Provide the [x, y] coordinate of the cell's center where the given text is located.  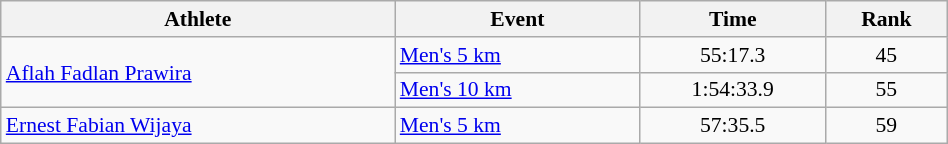
59 [886, 126]
Men's 10 km [518, 90]
Time [733, 19]
45 [886, 55]
Event [518, 19]
Aflah Fadlan Prawira [198, 72]
Ernest Fabian Wijaya [198, 126]
55:17.3 [733, 55]
Athlete [198, 19]
55 [886, 90]
1:54:33.9 [733, 90]
Rank [886, 19]
57:35.5 [733, 126]
